Provide the [x, y] coordinate of the cell's center where the given text is located.  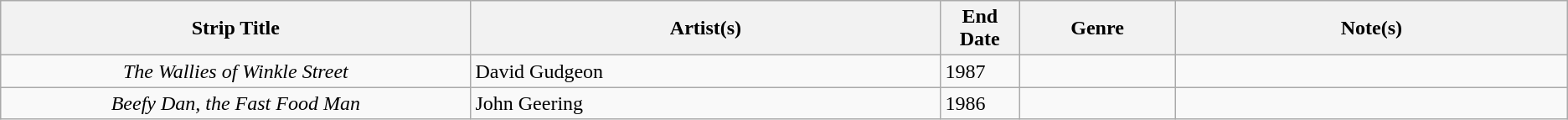
John Geering [705, 103]
Artist(s) [705, 29]
1986 [980, 103]
Note(s) [1372, 29]
The Wallies of Winkle Street [236, 71]
End Date [980, 29]
Strip Title [236, 29]
David Gudgeon [705, 71]
Genre [1097, 29]
1987 [980, 71]
Beefy Dan, the Fast Food Man [236, 103]
